Detect which cell encompasses the target text, then output its [x, y] center coordinate. 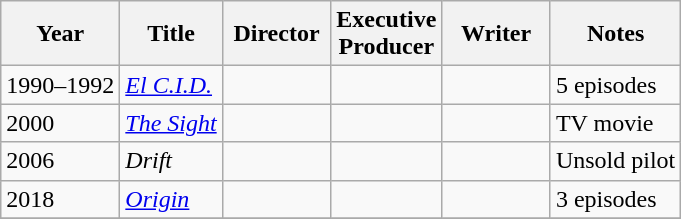
TV movie [615, 123]
Year [60, 34]
Director [276, 34]
2000 [60, 123]
2018 [60, 199]
2006 [60, 161]
ExecutiveProducer [386, 34]
Title [171, 34]
Drift [171, 161]
Unsold pilot [615, 161]
The Sight [171, 123]
Origin [171, 199]
1990–1992 [60, 85]
Notes [615, 34]
5 episodes [615, 85]
Writer [496, 34]
El C.I.D. [171, 85]
3 episodes [615, 199]
